Scan for the cell matching the given text and deliver its [x, y] coordinate at center. 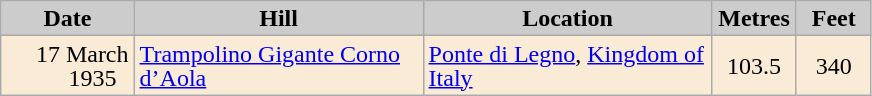
Ponte di Legno, Kingdom of Italy [568, 66]
Metres [754, 18]
340 [834, 66]
Hill [278, 18]
Feet [834, 18]
Location [568, 18]
Trampolino Gigante Corno d’Aola [278, 66]
17 March 1935 [68, 66]
103.5 [754, 66]
Date [68, 18]
